Provide the [x, y] coordinate of the cell's center where the given text is located.  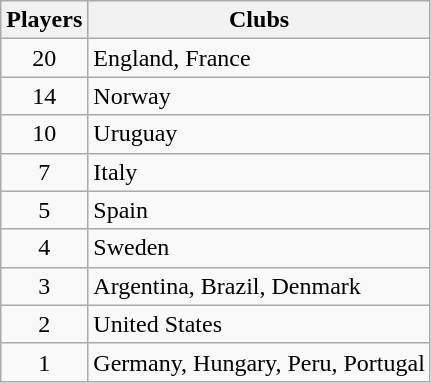
Spain [260, 210]
Italy [260, 172]
Germany, Hungary, Peru, Portugal [260, 362]
Sweden [260, 248]
2 [44, 324]
Argentina, Brazil, Denmark [260, 286]
United States [260, 324]
20 [44, 58]
Players [44, 20]
1 [44, 362]
Norway [260, 96]
7 [44, 172]
3 [44, 286]
14 [44, 96]
England, France [260, 58]
Uruguay [260, 134]
10 [44, 134]
Clubs [260, 20]
4 [44, 248]
5 [44, 210]
